Find where the given text appears and provide that cell's center as [x, y] coordinate. 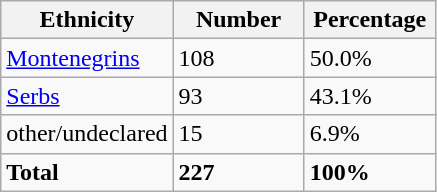
43.1% [370, 96]
108 [238, 58]
Montenegrins [87, 58]
100% [370, 172]
15 [238, 134]
6.9% [370, 134]
other/undeclared [87, 134]
93 [238, 96]
Percentage [370, 20]
Serbs [87, 96]
50.0% [370, 58]
Total [87, 172]
227 [238, 172]
Number [238, 20]
Ethnicity [87, 20]
